Pinpoint the cell where the given text exists, returning its [X, Y] midpoint coordinate. 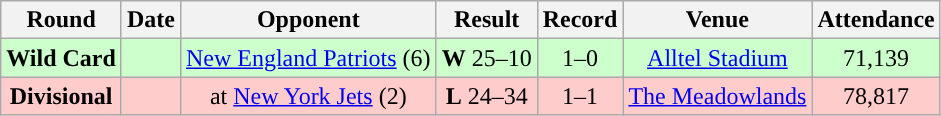
W 25–10 [486, 58]
L 24–34 [486, 96]
at New York Jets (2) [308, 96]
New England Patriots (6) [308, 58]
Attendance [876, 20]
The Meadowlands [718, 96]
Opponent [308, 20]
Venue [718, 20]
1–0 [580, 58]
Divisional [62, 96]
1–1 [580, 96]
Date [150, 20]
78,817 [876, 96]
Result [486, 20]
Record [580, 20]
Wild Card [62, 58]
Alltel Stadium [718, 58]
Round [62, 20]
71,139 [876, 58]
